Return the (x, y) coordinate for the center point of the cell that contains the specified text.  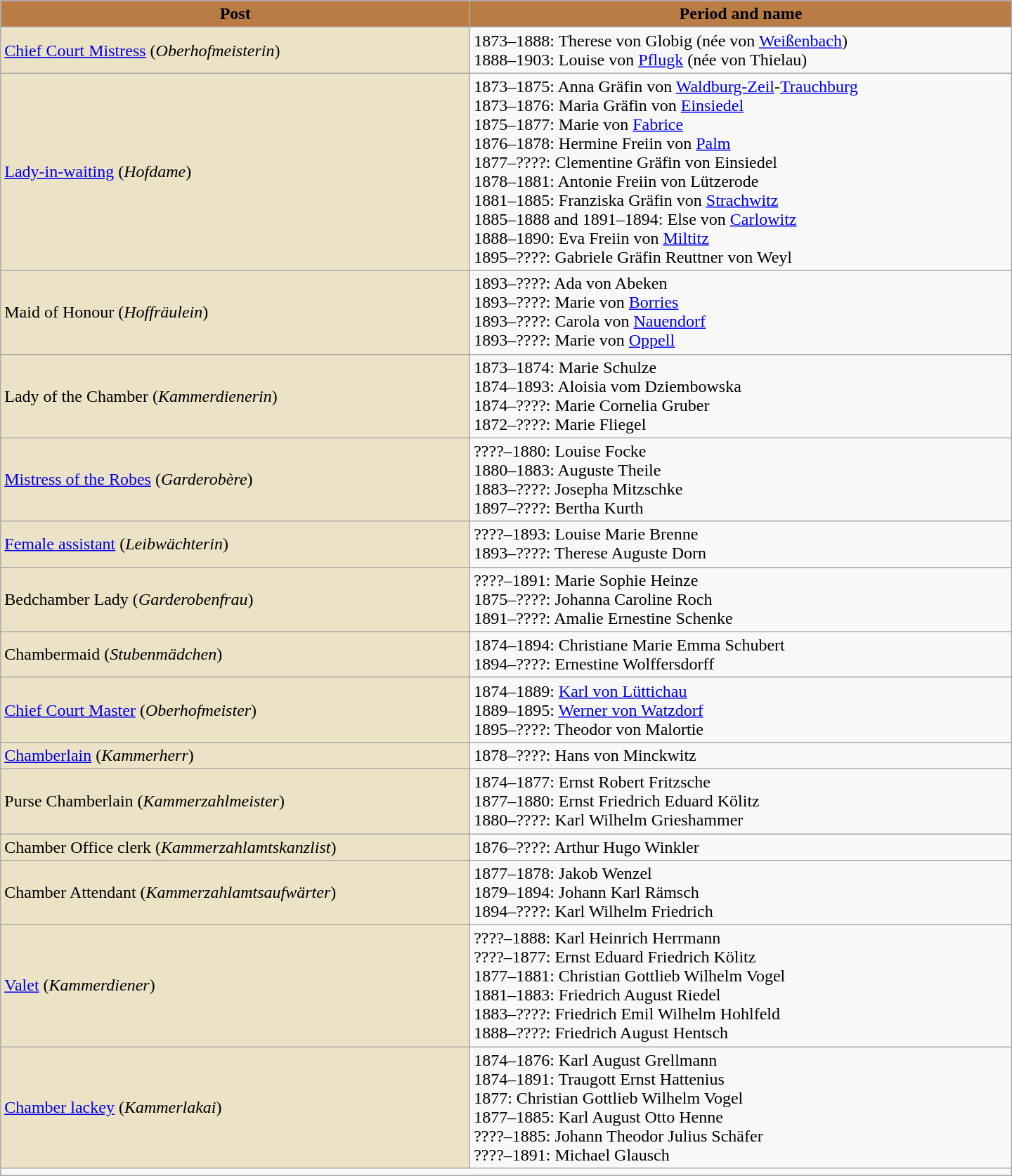
Lady-in-waiting (Hofdame) (235, 171)
1873–1888: Therese von Globig (née von Weißenbach)1888–1903: Louise von Pflugk (née von Thielau) (741, 51)
Valet (Kammerdiener) (235, 986)
Chamber Attendant (Kammerzahlamtsaufwärter) (235, 893)
Chambermaid (Stubenmädchen) (235, 655)
1893–????: Ada von Abeken1893–????: Marie von Borries1893–????: Carola von Nauendorf1893–????: Marie von Oppell (741, 312)
Chief Court Master (Oberhofmeister) (235, 710)
Female assistant (Leibwächterin) (235, 544)
1874–1877: Ernst Robert Fritzsche1877–1880: Ernst Friedrich Eduard Kölitz1880–????: Karl Wilhelm Grieshammer (741, 801)
1873–1874: Marie Schulze1874–1893: Aloisia vom Dziembowska1874–????: Marie Cornelia Gruber1872–????: Marie Fliegel (741, 396)
1877–1878: Jakob Wenzel1879–1894: Johann Karl Rämsch1894–????: Karl Wilhelm Friedrich (741, 893)
1874–1894: Christiane Marie Emma Schubert1894–????: Ernestine Wolffersdorff (741, 655)
1878–????: Hans von Minckwitz (741, 755)
????–1893: Louise Marie Brenne1893–????: Therese Auguste Dorn (741, 544)
Period and name (741, 14)
????–1891: Marie Sophie Heinze1875–????: Johanna Caroline Roch1891–????: Amalie Ernestine Schenke (741, 599)
1876–????: Arthur Hugo Winkler (741, 847)
Chief Court Mistress (Oberhofmeisterin) (235, 51)
Post (235, 14)
Purse Chamberlain (Kammerzahlmeister) (235, 801)
Chamber lackey (Kammerlakai) (235, 1107)
Maid of Honour (Hoffräulein) (235, 312)
????–1880: Louise Focke1880–1883: Auguste Theile 1883–????: Josepha Mitzschke1897–????: Bertha Kurth (741, 479)
Chamber Office clerk (Kammerzahlamtskanzlist) (235, 847)
Mistress of the Robes (Garderobère) (235, 479)
Bedchamber Lady (Garderobenfrau) (235, 599)
1874–1889: Karl von Lüttichau1889–1895: Werner von Watzdorf1895–????: Theodor von Malortie (741, 710)
Chamberlain (Kammerherr) (235, 755)
Lady of the Chamber (Kammerdienerin) (235, 396)
